Pinpoint the cell where the given text exists, returning its (x, y) midpoint coordinate. 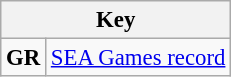
GR (24, 58)
Key (116, 20)
SEA Games record (138, 58)
